Search for the cell housing the specified text and yield its (X, Y) center coordinate. 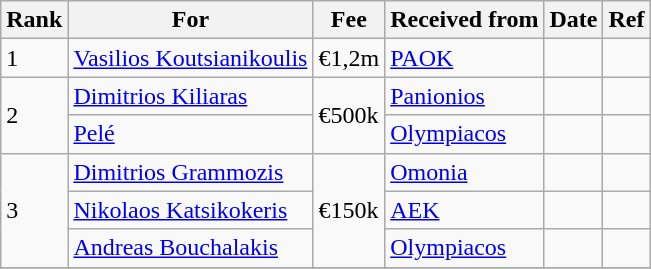
PAOK (464, 58)
AEK (464, 210)
2 (34, 115)
€1,2m (349, 58)
Omonia (464, 172)
3 (34, 210)
Rank (34, 20)
€500k (349, 115)
Fee (349, 20)
Received from (464, 20)
€150k (349, 210)
For (190, 20)
Dimitrios Kiliaras (190, 96)
Vasilios Koutsianikoulis (190, 58)
Ref (626, 20)
Dimitrios Grammozis (190, 172)
Andreas Bouchalakis (190, 248)
Panionios (464, 96)
Date (574, 20)
Pelé (190, 134)
1 (34, 58)
Nikolaos Katsikokeris (190, 210)
